Return the (X, Y) coordinate for the center point of the cell that contains the specified text.  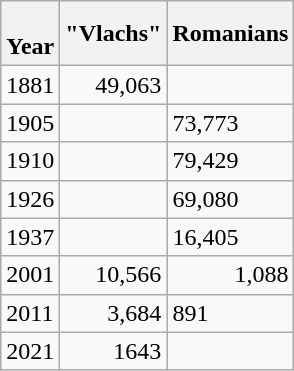
2021 (30, 351)
1905 (30, 123)
49,063 (114, 85)
2001 (30, 275)
"Vlachs" (114, 34)
2011 (30, 313)
1,088 (230, 275)
1910 (30, 161)
1881 (30, 85)
16,405 (230, 237)
1926 (30, 199)
10,566 (114, 275)
1643 (114, 351)
79,429 (230, 161)
Romanians (230, 34)
Year (30, 34)
891 (230, 313)
3,684 (114, 313)
69,080 (230, 199)
73,773 (230, 123)
1937 (30, 237)
